Detect which cell encompasses the target text, then output its (x, y) center coordinate. 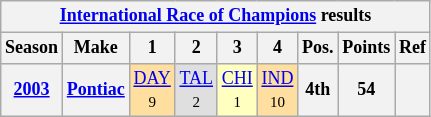
1 (152, 48)
IND10 (278, 90)
Ref (413, 48)
2 (196, 48)
4 (278, 48)
Points (366, 48)
3 (237, 48)
4th (318, 90)
2003 (32, 90)
International Race of Champions results (216, 16)
DAY9 (152, 90)
54 (366, 90)
Pontiac (96, 90)
TAL2 (196, 90)
Season (32, 48)
Make (96, 48)
CHI1 (237, 90)
Pos. (318, 48)
